Extract the (X, Y) coordinate from the center of the cell holding the provided text.  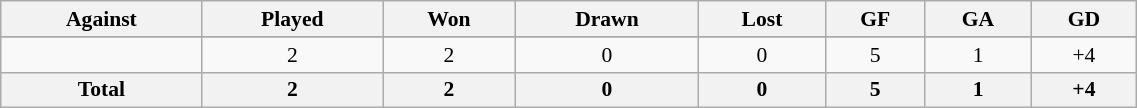
GF (875, 19)
Played (292, 19)
Against (102, 19)
Total (102, 90)
Won (450, 19)
Lost (762, 19)
GA (978, 19)
Drawn (606, 19)
GD (1084, 19)
